For the text-containing cell, return its midpoint in (X, Y) coordinate format. 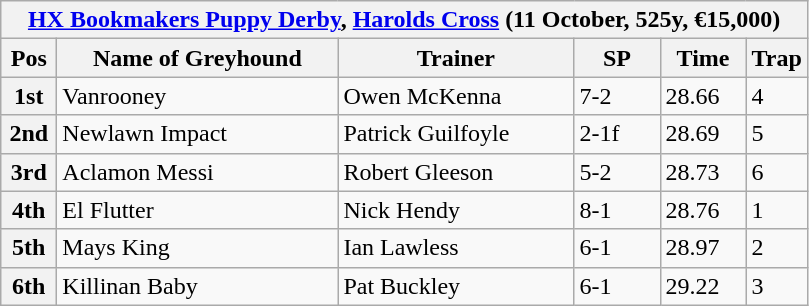
2nd (29, 134)
28.66 (703, 96)
Nick Hendy (456, 210)
1st (29, 96)
Pos (29, 58)
28.97 (703, 248)
29.22 (703, 286)
Killinan Baby (198, 286)
2-1f (617, 134)
Patrick Guilfoyle (456, 134)
El Flutter (198, 210)
SP (617, 58)
Ian Lawless (456, 248)
28.73 (703, 172)
Mays King (198, 248)
2 (776, 248)
4th (29, 210)
28.76 (703, 210)
Pat Buckley (456, 286)
5th (29, 248)
6th (29, 286)
Aclamon Messi (198, 172)
7-2 (617, 96)
28.69 (703, 134)
3 (776, 286)
Time (703, 58)
Robert Gleeson (456, 172)
Trap (776, 58)
HX Bookmakers Puppy Derby, Harolds Cross (11 October, 525y, €15,000) (404, 20)
Owen McKenna (456, 96)
3rd (29, 172)
Newlawn Impact (198, 134)
5 (776, 134)
5-2 (617, 172)
Vanrooney (198, 96)
4 (776, 96)
Trainer (456, 58)
1 (776, 210)
6 (776, 172)
Name of Greyhound (198, 58)
8-1 (617, 210)
